Search for the cell housing the specified text and yield its [X, Y] center coordinate. 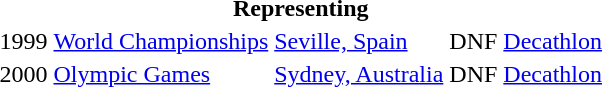
Seville, Spain [359, 41]
DNF [474, 41]
World Championships [161, 41]
